Extract the (X, Y) coordinate from the center of the cell holding the provided text.  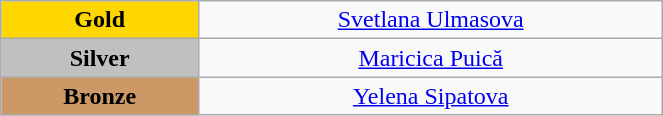
Silver (100, 58)
Gold (100, 20)
Bronze (100, 96)
Svetlana Ulmasova (431, 20)
Yelena Sipatova (431, 96)
Maricica Puică (431, 58)
